Find where the given text appears and provide that cell's center as (x, y) coordinate. 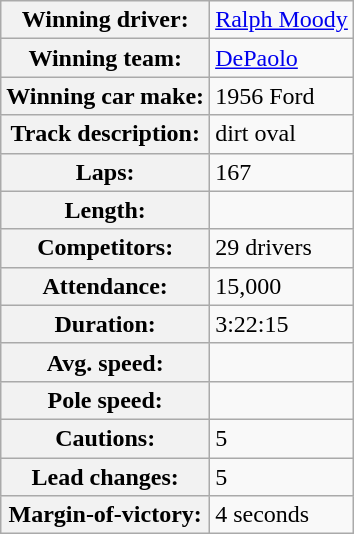
Duration: (106, 324)
Avg. speed: (106, 362)
Competitors: (106, 248)
4 seconds (282, 515)
dirt oval (282, 134)
Lead changes: (106, 477)
Cautions: (106, 438)
Attendance: (106, 286)
29 drivers (282, 248)
1956 Ford (282, 96)
Margin-of-victory: (106, 515)
Laps: (106, 172)
Length: (106, 210)
167 (282, 172)
Winning car make: (106, 96)
Winning team: (106, 58)
3:22:15 (282, 324)
DePaolo (282, 58)
Track description: (106, 134)
Pole speed: (106, 400)
Ralph Moody (282, 20)
15,000 (282, 286)
Winning driver: (106, 20)
